Search for the cell housing the specified text and yield its (X, Y) center coordinate. 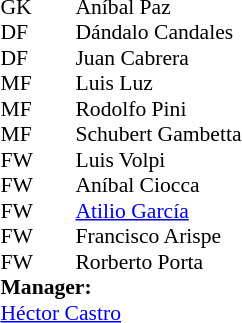
Rorberto Porta (158, 262)
Dándalo Candales (158, 33)
Rodolfo Pini (158, 109)
Luis Luz (158, 83)
Francisco Arispe (158, 237)
Luis Volpi (158, 160)
Manager: (120, 287)
Atilio García (158, 211)
Aníbal Ciocca (158, 185)
Juan Cabrera (158, 58)
Schubert Gambetta (158, 135)
